Return (x, y) of the center of cell containing provided text 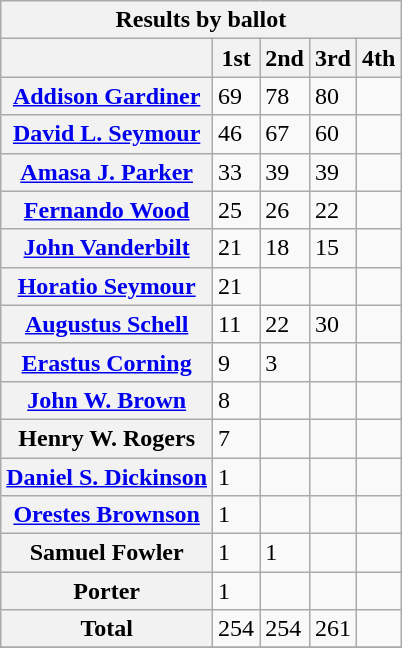
7 (236, 438)
2nd (285, 58)
261 (332, 629)
Daniel S. Dickinson (107, 477)
30 (332, 324)
David L. Seymour (107, 134)
3rd (332, 58)
33 (236, 172)
Erastus Corning (107, 362)
11 (236, 324)
Porter (107, 591)
Addison Gardiner (107, 96)
Fernando Wood (107, 210)
Orestes Brownson (107, 515)
67 (285, 134)
78 (285, 96)
Samuel Fowler (107, 553)
John Vanderbilt (107, 248)
John W. Brown (107, 400)
15 (332, 248)
Augustus Schell (107, 324)
Total (107, 629)
60 (332, 134)
3 (285, 362)
Results by ballot (201, 20)
25 (236, 210)
46 (236, 134)
Horatio Seymour (107, 286)
18 (285, 248)
1st (236, 58)
Amasa J. Parker (107, 172)
8 (236, 400)
80 (332, 96)
4th (378, 58)
26 (285, 210)
Henry W. Rogers (107, 438)
69 (236, 96)
9 (236, 362)
